For the text-containing cell, return its midpoint in [X, Y] coordinate format. 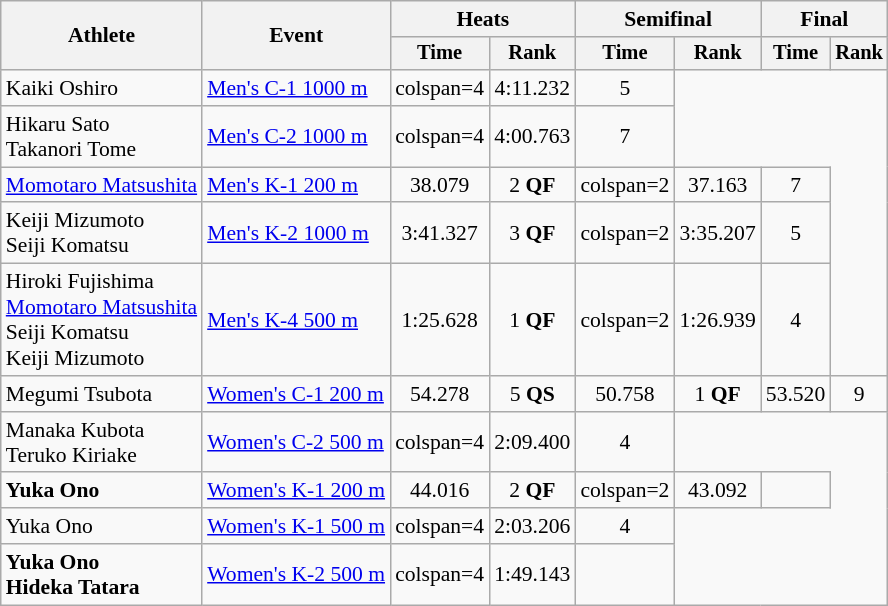
Keiji MizumotoSeiji Komatsu [102, 234]
4:11.232 [532, 88]
Women's K-1 500 m [296, 526]
3:35.207 [717, 234]
1:26.939 [717, 320]
Men's K-2 1000 m [296, 234]
3 QF [532, 234]
9 [859, 394]
Manaka KubotaTeruko Kiriake [102, 442]
38.079 [440, 185]
Women's K-2 500 m [296, 574]
Men's K-4 500 m [296, 320]
1:49.143 [532, 574]
43.092 [717, 491]
Men's C-1 1000 m [296, 88]
Kaiki Oshiro [102, 88]
Momotaro Matsushita [102, 185]
2:09.400 [532, 442]
Men's K-1 200 m [296, 185]
5 QS [532, 394]
Yuka OnoHideka Tatara [102, 574]
53.520 [796, 394]
Women's C-2 500 m [296, 442]
1:25.628 [440, 320]
54.278 [440, 394]
3:41.327 [440, 234]
Semifinal [668, 19]
Men's C-2 1000 m [296, 136]
Women's K-1 200 m [296, 491]
2:03.206 [532, 526]
Hiroki FujishimaMomotaro MatsushitaSeiji KomatsuKeiji Mizumoto [102, 320]
Women's C-1 200 m [296, 394]
37.163 [717, 185]
44.016 [440, 491]
Heats [482, 19]
50.758 [624, 394]
4:00.763 [532, 136]
Event [296, 36]
Megumi Tsubota [102, 394]
Final [824, 19]
Hikaru SatoTakanori Tome [102, 136]
Athlete [102, 36]
